Extract the [x, y] coordinate from the center of the cell holding the provided text.  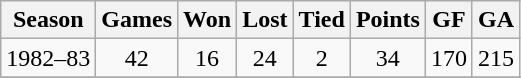
42 [137, 58]
16 [208, 58]
Tied [322, 20]
1982–83 [48, 58]
GF [448, 20]
24 [265, 58]
215 [496, 58]
Games [137, 20]
Season [48, 20]
Points [388, 20]
Lost [265, 20]
2 [322, 58]
170 [448, 58]
Won [208, 20]
34 [388, 58]
GA [496, 20]
